Pinpoint the cell where the given text exists, returning its (X, Y) midpoint coordinate. 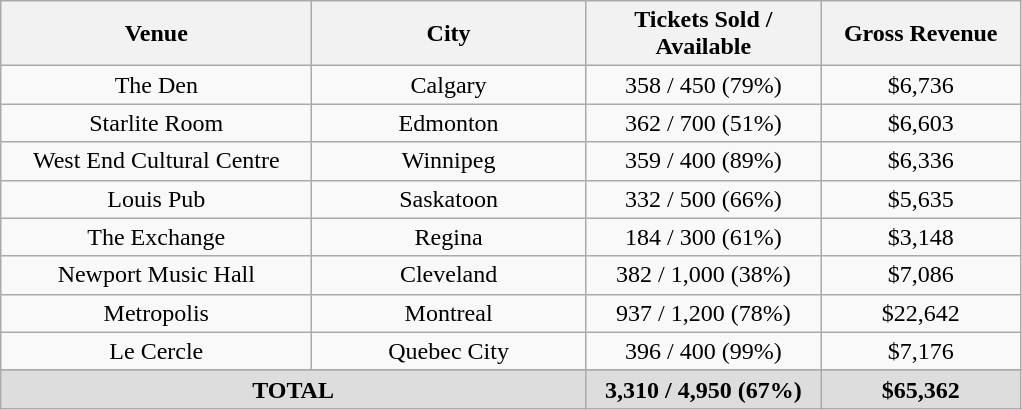
TOTAL (294, 389)
184 / 300 (61%) (703, 237)
City (449, 34)
Winnipeg (449, 161)
Tickets Sold / Available (703, 34)
362 / 700 (51%) (703, 123)
Gross Revenue (920, 34)
Quebec City (449, 351)
937 / 1,200 (78%) (703, 313)
$3,148 (920, 237)
Edmonton (449, 123)
The Den (156, 85)
$5,635 (920, 199)
$6,603 (920, 123)
Saskatoon (449, 199)
$22,642 (920, 313)
$65,362 (920, 389)
Montreal (449, 313)
West End Cultural Centre (156, 161)
Louis Pub (156, 199)
Cleveland (449, 275)
The Exchange (156, 237)
Starlite Room (156, 123)
$6,736 (920, 85)
$7,176 (920, 351)
359 / 400 (89%) (703, 161)
$7,086 (920, 275)
Calgary (449, 85)
Regina (449, 237)
396 / 400 (99%) (703, 351)
Newport Music Hall (156, 275)
332 / 500 (66%) (703, 199)
Metropolis (156, 313)
Le Cercle (156, 351)
382 / 1,000 (38%) (703, 275)
$6,336 (920, 161)
Venue (156, 34)
3,310 / 4,950 (67%) (703, 389)
358 / 450 (79%) (703, 85)
